Return (X, Y) of the center of cell containing provided text 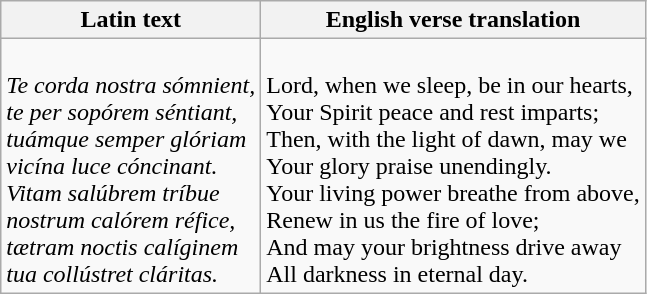
Latin text (131, 20)
English verse translation (454, 20)
